Identify which cell holds the provided text, then report its (X, Y) central coordinate. 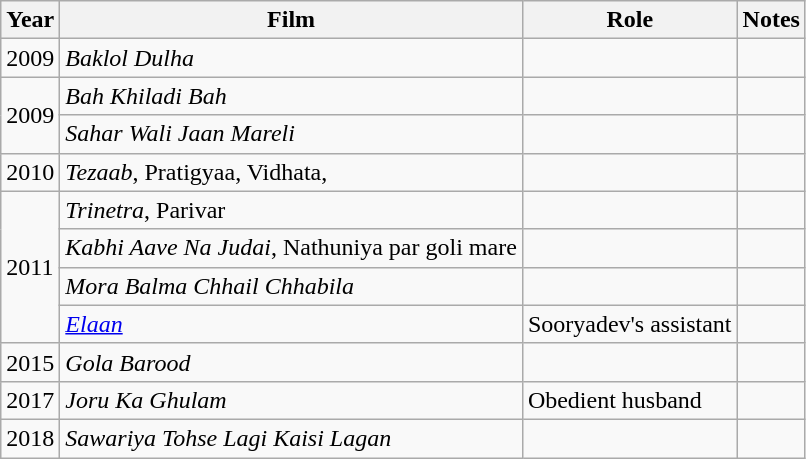
Elaan (292, 324)
Film (292, 20)
2018 (30, 438)
Joru Ka Ghulam (292, 400)
Sooryadev's assistant (630, 324)
Trinetra, Parivar (292, 210)
Baklol Dulha (292, 58)
Gola Barood (292, 362)
Bah Khiladi Bah (292, 96)
Kabhi Aave Na Judai, Nathuniya par goli mare (292, 248)
Role (630, 20)
2015 (30, 362)
Year (30, 20)
2010 (30, 172)
Mora Balma Chhail Chhabila (292, 286)
Tezaab, Pratigyaa, Vidhata, (292, 172)
2017 (30, 400)
Sawariya Tohse Lagi Kaisi Lagan (292, 438)
Notes (771, 20)
Sahar Wali Jaan Mareli (292, 134)
Obedient husband (630, 400)
2011 (30, 267)
